Pinpoint the cell where the given text exists, returning its (x, y) midpoint coordinate. 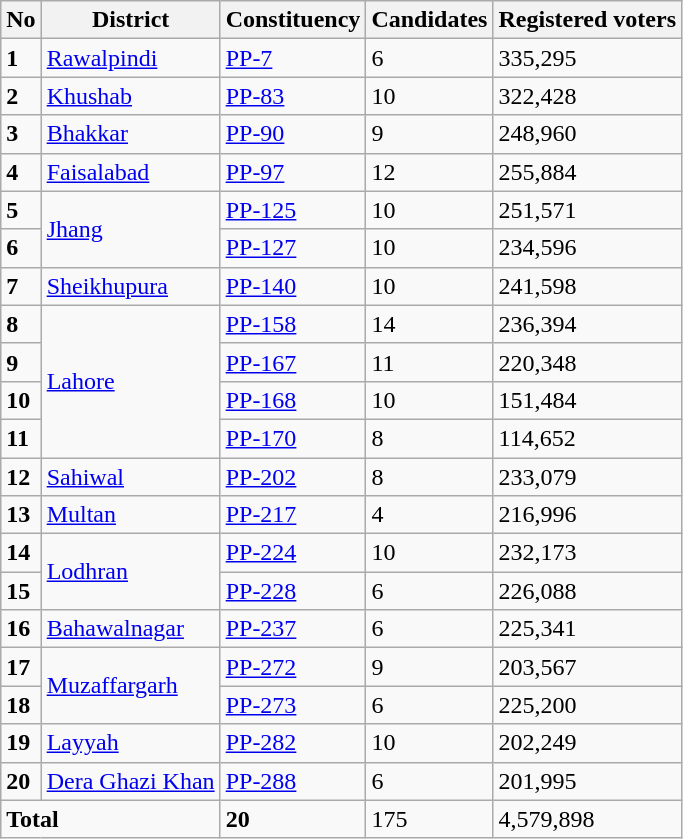
220,348 (588, 362)
PP-140 (293, 286)
Registered voters (588, 20)
PP-202 (293, 477)
PP-237 (293, 629)
Constituency (293, 20)
225,341 (588, 629)
PP-90 (293, 134)
251,571 (588, 210)
Lodhran (130, 572)
2 (21, 96)
3 (21, 134)
PP-97 (293, 172)
PP-83 (293, 96)
202,249 (588, 743)
PP-273 (293, 705)
15 (21, 591)
201,995 (588, 781)
PP-158 (293, 324)
Sheikhupura (130, 286)
4,579,898 (588, 819)
Jhang (130, 229)
16 (21, 629)
255,884 (588, 172)
19 (21, 743)
216,996 (588, 515)
Layyah (130, 743)
335,295 (588, 58)
236,394 (588, 324)
Multan (130, 515)
232,173 (588, 553)
PP-170 (293, 438)
234,596 (588, 248)
Muzaffargarh (130, 686)
Dera Ghazi Khan (130, 781)
203,567 (588, 667)
Candidates (430, 20)
175 (430, 819)
PP-168 (293, 400)
241,598 (588, 286)
322,428 (588, 96)
233,079 (588, 477)
PP-217 (293, 515)
Rawalpindi (130, 58)
No (21, 20)
1 (21, 58)
PP-224 (293, 553)
PP-167 (293, 362)
PP-288 (293, 781)
248,960 (588, 134)
17 (21, 667)
225,200 (588, 705)
PP-7 (293, 58)
Lahore (130, 381)
18 (21, 705)
PP-125 (293, 210)
PP-127 (293, 248)
151,484 (588, 400)
114,652 (588, 438)
Bhakkar (130, 134)
PP-272 (293, 667)
District (130, 20)
PP-282 (293, 743)
5 (21, 210)
Khushab (130, 96)
Faisalabad (130, 172)
226,088 (588, 591)
Sahiwal (130, 477)
7 (21, 286)
Total (110, 819)
PP-228 (293, 591)
13 (21, 515)
Bahawalnagar (130, 629)
